Determine the [x, y] coordinate at the center of the cell enclosing the given text.  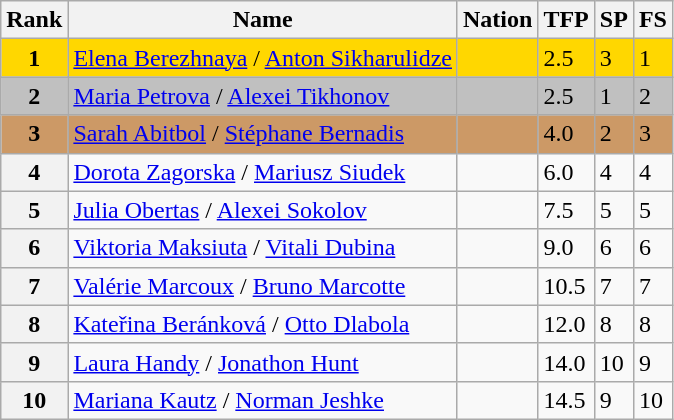
Kateřina Beránková / Otto Dlabola [263, 324]
SP [614, 20]
4.0 [566, 134]
Dorota Zagorska / Mariusz Siudek [263, 172]
Julia Obertas / Alexei Sokolov [263, 210]
Valérie Marcoux / Bruno Marcotte [263, 286]
9.0 [566, 248]
10.5 [566, 286]
Rank [34, 20]
Nation [497, 20]
7.5 [566, 210]
14.0 [566, 362]
Elena Berezhnaya / Anton Sikharulidze [263, 58]
12.0 [566, 324]
FS [652, 20]
Mariana Kautz / Norman Jeshke [263, 400]
14.5 [566, 400]
Sarah Abitbol / Stéphane Bernadis [263, 134]
Laura Handy / Jonathon Hunt [263, 362]
TFP [566, 20]
Name [263, 20]
6.0 [566, 172]
Viktoria Maksiuta / Vitali Dubina [263, 248]
Maria Petrova / Alexei Tikhonov [263, 96]
